Output the [x, y] coordinate of the center of the cell containing the given text.  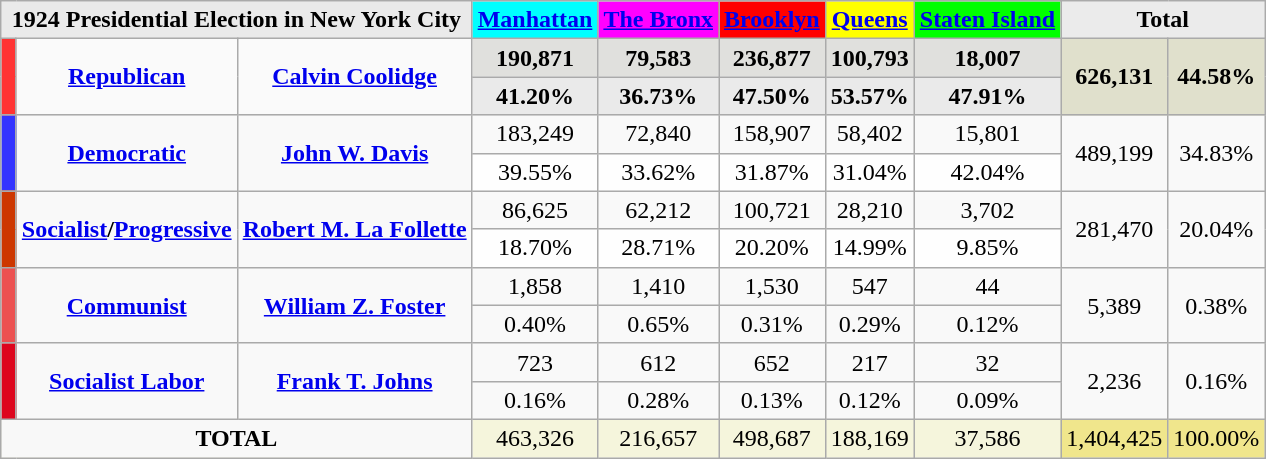
1,404,425 [1114, 438]
Frank T. Johns [354, 381]
100.00% [1216, 438]
626,131 [1114, 77]
79,583 [658, 58]
0.38% [1216, 305]
3,702 [987, 210]
34.83% [1216, 153]
TOTAL [236, 438]
0.13% [772, 400]
39.55% [535, 172]
236,877 [772, 58]
Democratic [126, 153]
723 [535, 362]
42.04% [987, 172]
58,402 [870, 134]
John W. Davis [354, 153]
Staten Island [987, 20]
44.58% [1216, 77]
Queens [870, 20]
Robert M. La Follette [354, 229]
20.20% [772, 248]
86,625 [535, 210]
Manhattan [535, 20]
100,721 [772, 210]
2,236 [1114, 381]
0.28% [658, 400]
190,871 [535, 58]
100,793 [870, 58]
1,410 [658, 286]
489,199 [1114, 153]
188,169 [870, 438]
32 [987, 362]
The Bronx [658, 20]
0.65% [658, 324]
18,007 [987, 58]
547 [870, 286]
62,212 [658, 210]
498,687 [772, 438]
Republican [126, 77]
31.87% [772, 172]
0.40% [535, 324]
18.70% [535, 248]
44 [987, 286]
1,858 [535, 286]
37,586 [987, 438]
41.20% [535, 96]
Socialist/Progressive [126, 229]
33.62% [658, 172]
5,389 [1114, 305]
72,840 [658, 134]
28.71% [658, 248]
Total [1163, 20]
158,907 [772, 134]
0.29% [870, 324]
0.31% [772, 324]
47.50% [772, 96]
216,657 [658, 438]
Brooklyn [772, 20]
Socialist Labor [126, 381]
612 [658, 362]
1924 Presidential Election in New York City [236, 20]
463,326 [535, 438]
William Z. Foster [354, 305]
9.85% [987, 248]
0.09% [987, 400]
Communist [126, 305]
14.99% [870, 248]
Calvin Coolidge [354, 77]
47.91% [987, 96]
183,249 [535, 134]
217 [870, 362]
281,470 [1114, 229]
53.57% [870, 96]
20.04% [1216, 229]
1,530 [772, 286]
28,210 [870, 210]
31.04% [870, 172]
15,801 [987, 134]
36.73% [658, 96]
652 [772, 362]
